Return the (X, Y) coordinate for the center point of the cell that contains the specified text.  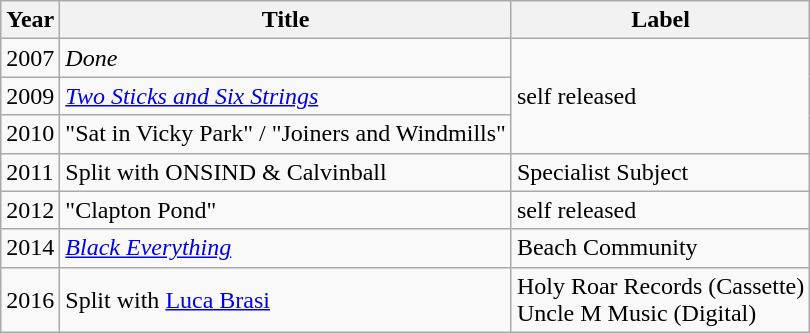
Beach Community (660, 248)
Label (660, 20)
Title (286, 20)
2011 (30, 172)
"Clapton Pond" (286, 210)
"Sat in Vicky Park" / "Joiners and Windmills" (286, 134)
Split with ONSIND & Calvinball (286, 172)
Black Everything (286, 248)
2007 (30, 58)
Two Sticks and Six Strings (286, 96)
Done (286, 58)
2010 (30, 134)
Year (30, 20)
2009 (30, 96)
Split with Luca Brasi (286, 300)
2016 (30, 300)
2014 (30, 248)
Holy Roar Records (Cassette)Uncle M Music (Digital) (660, 300)
Specialist Subject (660, 172)
2012 (30, 210)
